Provide the [x, y] coordinate of the cell's center where the given text is located.  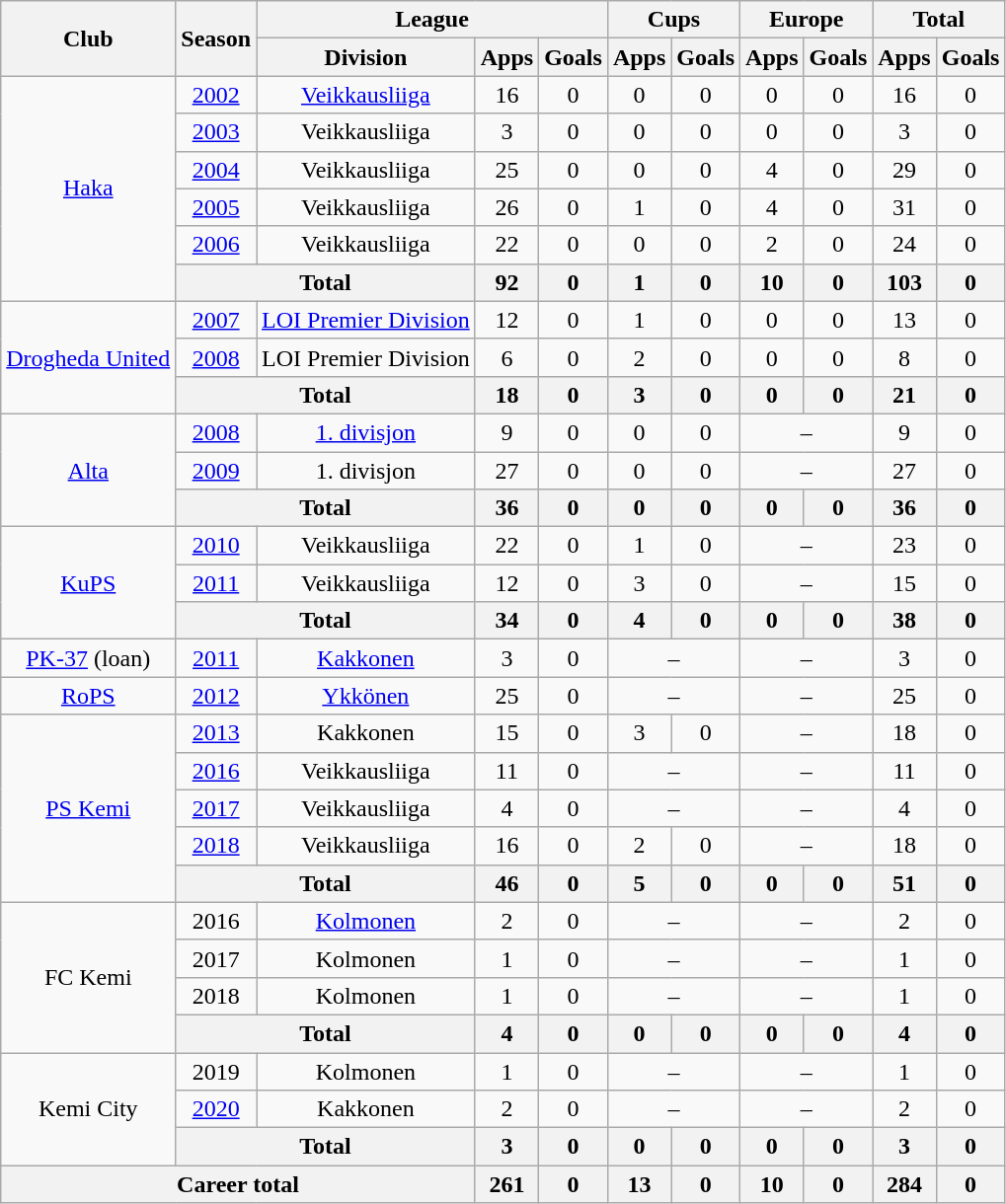
2009 [216, 471]
Haka [89, 188]
2010 [216, 546]
23 [904, 546]
34 [506, 621]
Ykkönen [366, 696]
46 [506, 883]
8 [904, 357]
League [432, 20]
261 [506, 1184]
Division [366, 57]
Alta [89, 470]
5 [639, 883]
2019 [216, 1071]
RoPS [89, 696]
2012 [216, 696]
PK-37 (loan) [89, 658]
92 [506, 282]
2020 [216, 1109]
Europe [807, 20]
29 [904, 170]
2002 [216, 95]
Cups [673, 20]
284 [904, 1184]
31 [904, 207]
Kemi City [89, 1108]
Club [89, 38]
Season [216, 38]
KuPS [89, 583]
2007 [216, 320]
2006 [216, 245]
2013 [216, 733]
2004 [216, 170]
Career total [238, 1184]
6 [506, 357]
38 [904, 621]
51 [904, 883]
2003 [216, 132]
26 [506, 207]
24 [904, 245]
FC Kemi [89, 977]
103 [904, 282]
Drogheda United [89, 357]
2005 [216, 207]
21 [904, 395]
PS Kemi [89, 808]
